For the text-containing cell, return its midpoint in (x, y) coordinate format. 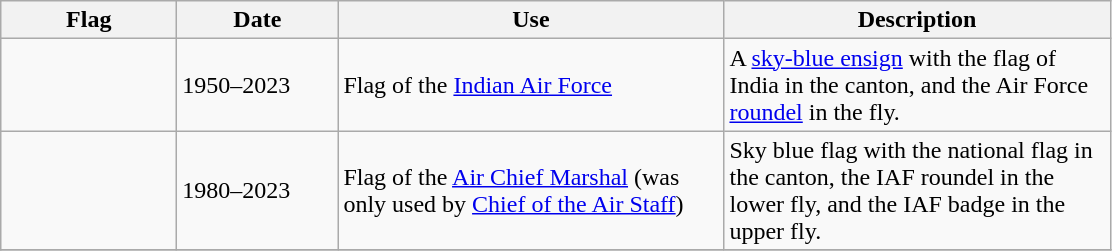
Use (531, 20)
Flag (89, 20)
Flag of the Indian Air Force (531, 85)
Date (258, 20)
Description (917, 20)
1980–2023 (258, 190)
Flag of the Air Chief Marshal (was only used by Chief of the Air Staff) (531, 190)
1950–2023 (258, 85)
A sky-blue ensign with the flag of India in the canton, and the Air Force roundel in the fly. (917, 85)
Sky blue flag with the national flag in the canton, the IAF roundel in the lower fly, and the IAF badge in the upper fly. (917, 190)
